Locate the cell with the specified text and output its (x, y) center coordinate. 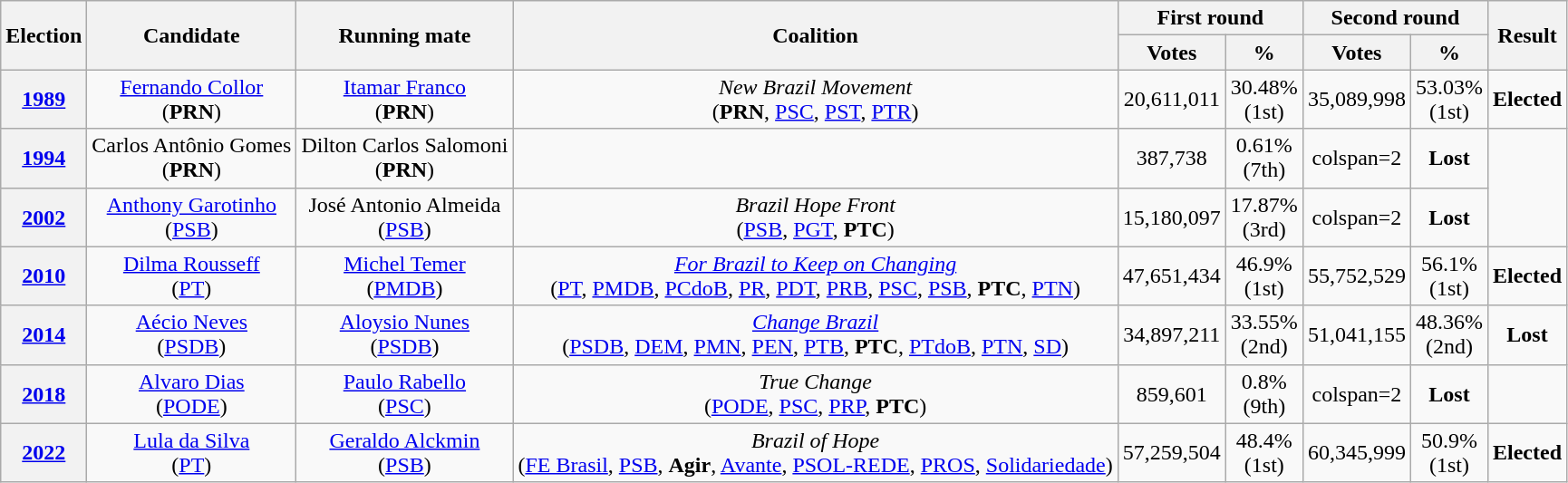
Change Brazil(PSDB, DEM, PMN, PEN, PTB, PTC, PTdoB, PTN, SD) (816, 335)
Second round (1395, 18)
Election (44, 35)
0.8%(9th) (1263, 393)
17.87%(3rd) (1263, 217)
46.9%(1st) (1263, 275)
Fernando Collor(PRN) (192, 100)
1989 (44, 100)
15,180,097 (1171, 217)
51,041,155 (1356, 335)
2010 (44, 275)
859,601 (1171, 393)
Dilton Carlos Salomoni(PRN) (404, 158)
57,259,504 (1171, 453)
34,897,211 (1171, 335)
Anthony Garotinho(PSB) (192, 217)
Brazil Hope Front(PSB, PGT, PTC) (816, 217)
Itamar Franco(PRN) (404, 100)
53.03%(1st) (1448, 100)
José Antonio Almeida(PSB) (404, 217)
Michel Temer(PMDB) (404, 275)
True Change(PODE, PSC, PRP, PTC) (816, 393)
1994 (44, 158)
30.48%(1st) (1263, 100)
Running mate (404, 35)
2022 (44, 453)
Aloysio Nunes(PSDB) (404, 335)
2002 (44, 217)
Alvaro Dias(PODE) (192, 393)
387,738 (1171, 158)
For Brazil to Keep on Changing(PT, PMDB, PCdoB, PR, PDT, PRB, PSC, PSB, PTC, PTN) (816, 275)
Brazil of Hope(FE Brasil, PSB, Agir, Avante, PSOL-REDE, PROS, Solidariedade) (816, 453)
Paulo Rabello(PSC) (404, 393)
Lula da Silva(PT) (192, 453)
55,752,529 (1356, 275)
2018 (44, 393)
35,089,998 (1356, 100)
Coalition (816, 35)
47,651,434 (1171, 275)
20,611,011 (1171, 100)
48.4%(1st) (1263, 453)
2014 (44, 335)
0.61%(7th) (1263, 158)
New Brazil Movement(PRN, PSC, PST, PTR) (816, 100)
Candidate (192, 35)
Carlos Antônio Gomes(PRN) (192, 158)
Dilma Rousseff(PT) (192, 275)
48.36%(2nd) (1448, 335)
56.1%(1st) (1448, 275)
Result (1526, 35)
33.55%(2nd) (1263, 335)
First round (1210, 18)
50.9%(1st) (1448, 453)
60,345,999 (1356, 453)
Aécio Neves(PSDB) (192, 335)
Geraldo Alckmin(PSB) (404, 453)
